Output the (X, Y) coordinate of the center of the cell containing the given text.  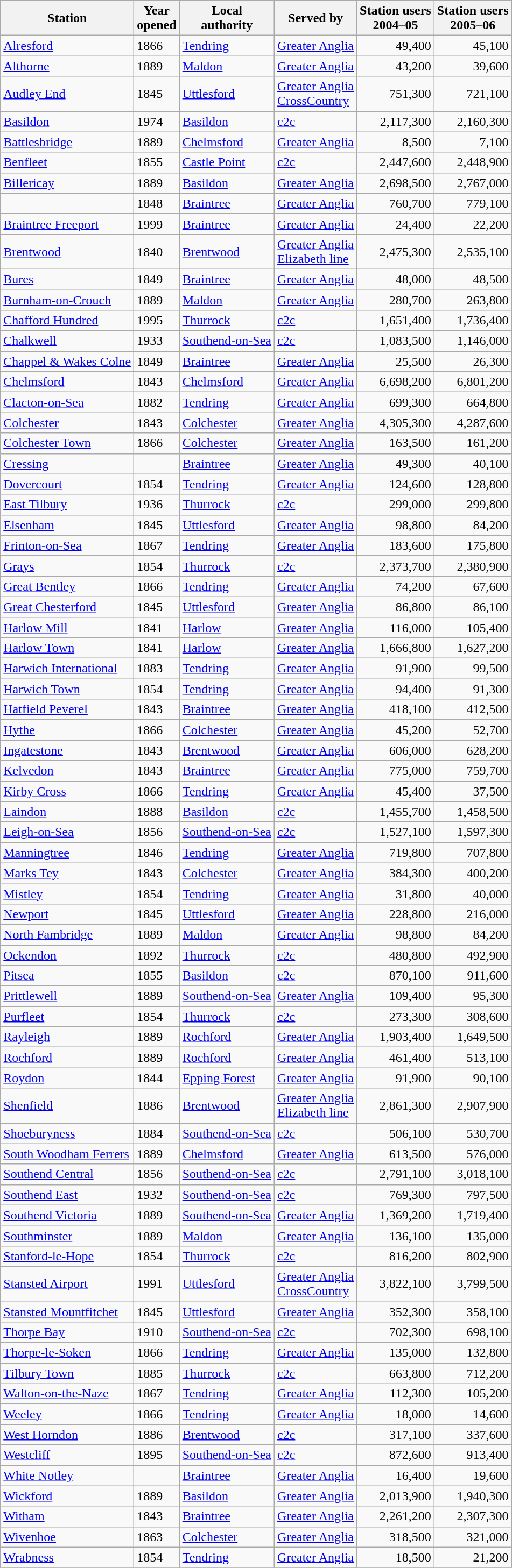
112,300 (396, 1394)
228,800 (396, 914)
2,261,200 (396, 1516)
116,000 (396, 628)
321,000 (473, 1537)
Prittlewell (67, 996)
628,200 (473, 750)
Harwich International (67, 669)
North Fambridge (67, 934)
751,300 (396, 94)
1932 (157, 1195)
Chafford Hundred (67, 321)
Wivenhoe (67, 1537)
1999 (157, 224)
26,300 (473, 361)
613,500 (396, 1154)
161,200 (473, 443)
1,736,400 (473, 321)
1,458,500 (473, 812)
1995 (157, 321)
Roydon (67, 1078)
412,500 (473, 709)
39,600 (473, 66)
45,400 (396, 791)
318,500 (396, 1537)
Stansted Airport (67, 1283)
Station (67, 18)
1884 (157, 1133)
1892 (157, 955)
1,666,800 (396, 648)
74,200 (396, 586)
175,800 (473, 545)
18,000 (396, 1414)
132,800 (473, 1353)
Cressing (67, 464)
1848 (157, 203)
1844 (157, 1078)
712,200 (473, 1373)
Bures (67, 279)
Served by (315, 18)
95,300 (473, 996)
2,448,900 (473, 162)
Newport (67, 914)
Great Bentley (67, 586)
3,018,100 (473, 1174)
492,900 (473, 955)
358,100 (473, 1312)
299,000 (396, 505)
2,013,900 (396, 1496)
Station users2004–05 (396, 18)
Southend East (67, 1195)
99,500 (473, 669)
1,146,000 (473, 341)
86,100 (473, 607)
400,200 (473, 873)
719,800 (396, 853)
Pitsea (67, 976)
18,500 (396, 1557)
461,400 (396, 1058)
530,700 (473, 1133)
Ockendon (67, 955)
Thorpe-le-Soken (67, 1353)
86,800 (396, 607)
40,000 (473, 893)
19,600 (473, 1475)
Witham (67, 1516)
1,903,400 (396, 1037)
East Tilbury (67, 505)
109,400 (396, 996)
2,160,300 (473, 122)
Thorpe Bay (67, 1332)
1888 (157, 812)
Chappel & Wakes Colne (67, 361)
Kirby Cross (67, 791)
124,600 (396, 484)
2,791,100 (396, 1174)
664,800 (473, 402)
43,200 (396, 66)
513,100 (473, 1058)
1895 (157, 1455)
22,200 (473, 224)
Mistley (67, 893)
Southend Victoria (67, 1215)
2,380,900 (473, 566)
Hatfield Peverel (67, 709)
2,447,600 (396, 162)
48,000 (396, 279)
Colchester Town (67, 443)
45,100 (473, 46)
816,200 (396, 1256)
Harlow Town (67, 648)
2,767,000 (473, 183)
49,300 (396, 464)
Harlow Mill (67, 628)
2,861,300 (396, 1106)
49,400 (396, 46)
384,300 (396, 873)
Audley End (67, 94)
Shoeburyness (67, 1133)
702,300 (396, 1332)
3,822,100 (396, 1283)
183,600 (396, 545)
Station users2005–06 (473, 18)
797,500 (473, 1195)
769,300 (396, 1195)
Rayleigh (67, 1037)
1883 (157, 669)
21,200 (473, 1557)
14,600 (473, 1414)
Manningtree (67, 853)
Tilbury Town (67, 1373)
Laindon (67, 812)
872,600 (396, 1455)
Harwich Town (67, 689)
1,719,400 (473, 1215)
136,100 (396, 1236)
6,698,200 (396, 382)
Epping Forest (227, 1078)
8,500 (396, 142)
94,400 (396, 689)
Marks Tey (67, 873)
4,305,300 (396, 423)
606,000 (396, 750)
576,000 (473, 1154)
352,300 (396, 1312)
91,300 (473, 689)
Alresford (67, 46)
1,649,500 (473, 1037)
Elsenham (67, 525)
Hythe (67, 730)
Southminster (67, 1236)
Stansted Mountfitchet (67, 1312)
Leigh-on-Sea (67, 832)
South Woodham Ferrers (67, 1154)
Southend Central (67, 1174)
6,801,200 (473, 382)
759,700 (473, 771)
299,800 (473, 505)
Althorne (67, 66)
Frinton-on-Sea (67, 545)
40,100 (473, 464)
West Horndon (67, 1435)
1974 (157, 122)
Stanford-le-Hope (67, 1256)
2,307,300 (473, 1516)
2,535,100 (473, 252)
Braintree Freeport (67, 224)
1910 (157, 1332)
Castle Point (227, 162)
1,455,700 (396, 812)
280,700 (396, 300)
White Notley (67, 1475)
1863 (157, 1537)
698,100 (473, 1332)
37,500 (473, 791)
1,940,300 (473, 1496)
2,373,700 (396, 566)
Weeley (67, 1414)
Chalkwell (67, 341)
Burnham-on-Crouch (67, 300)
Billericay (67, 183)
418,100 (396, 709)
Kelvedon (67, 771)
308,600 (473, 1017)
707,800 (473, 853)
Yearopened (157, 18)
1,627,200 (473, 648)
31,800 (396, 893)
317,100 (396, 1435)
128,800 (473, 484)
913,400 (473, 1455)
90,100 (473, 1078)
4,287,600 (473, 423)
1,597,300 (473, 832)
263,800 (473, 300)
1936 (157, 505)
Great Chesterford (67, 607)
911,600 (473, 976)
Wrabness (67, 1557)
721,100 (473, 94)
760,700 (396, 203)
1,527,100 (396, 832)
Walton-on-the-Naze (67, 1394)
7,100 (473, 142)
216,000 (473, 914)
775,000 (396, 771)
506,100 (396, 1133)
1846 (157, 853)
67,600 (473, 586)
1933 (157, 341)
1991 (157, 1283)
Localauthority (227, 18)
25,500 (396, 361)
Westcliff (67, 1455)
105,200 (473, 1394)
663,800 (396, 1373)
1840 (157, 252)
337,600 (473, 1435)
45,200 (396, 730)
163,500 (396, 443)
Grays (67, 566)
273,300 (396, 1017)
Dovercourt (67, 484)
699,300 (396, 402)
802,900 (473, 1256)
Ingatestone (67, 750)
Clacton-on-Sea (67, 402)
779,100 (473, 203)
1,083,500 (396, 341)
Wickford (67, 1496)
52,700 (473, 730)
1885 (157, 1373)
Shenfield (67, 1106)
870,100 (396, 976)
2,117,300 (396, 122)
1,369,200 (396, 1215)
16,400 (396, 1475)
480,800 (396, 955)
2,907,900 (473, 1106)
105,400 (473, 628)
Benfleet (67, 162)
2,698,500 (396, 183)
1,651,400 (396, 321)
Battlesbridge (67, 142)
24,400 (396, 224)
1882 (157, 402)
3,799,500 (473, 1283)
Purfleet (67, 1017)
48,500 (473, 279)
2,475,300 (396, 252)
